Identify which cell holds the provided text, then report its (X, Y) central coordinate. 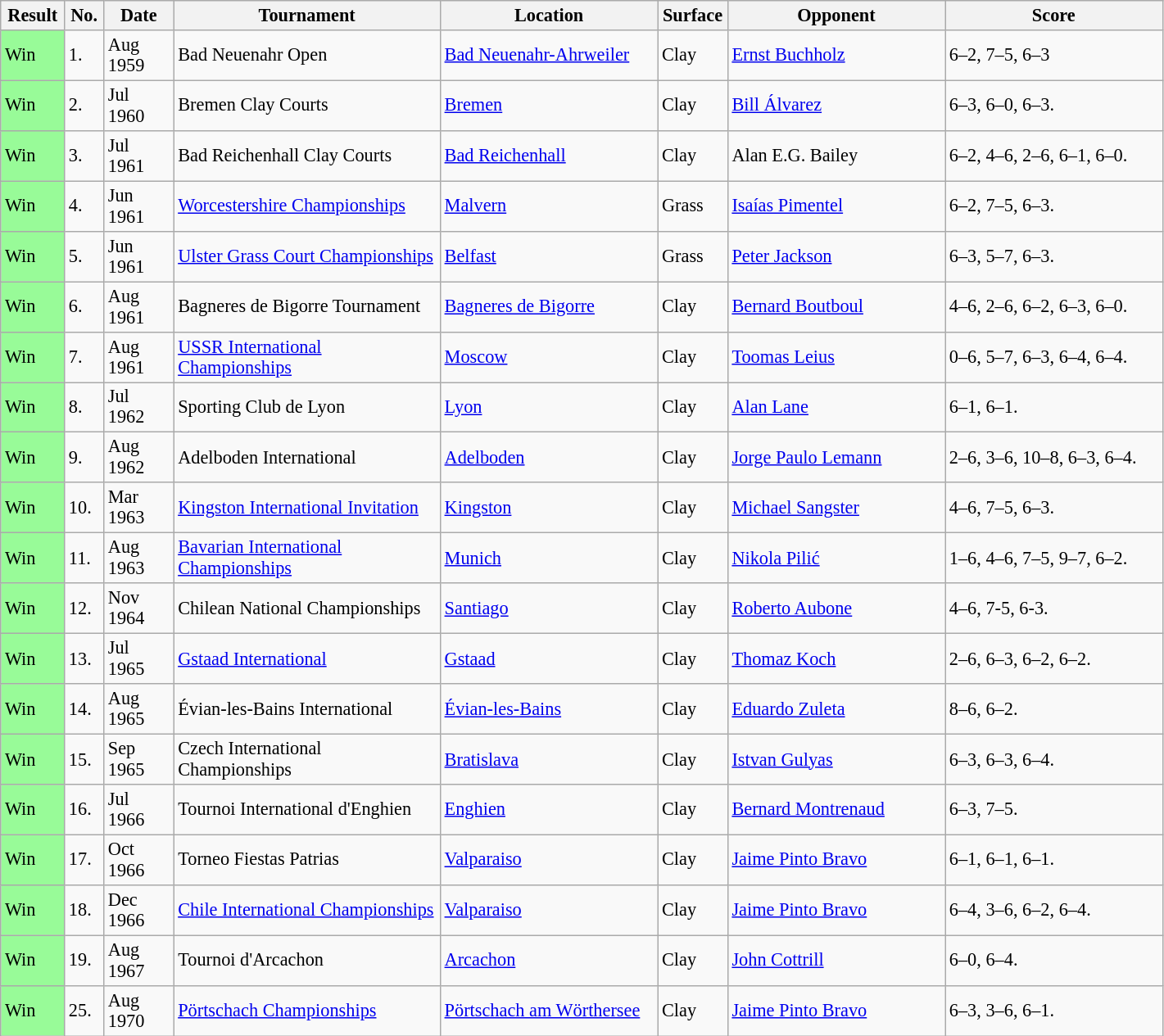
Kingston (549, 508)
Aug 1963 (139, 559)
Aug 1965 (139, 709)
Jul 1966 (139, 809)
Isaías Pimentel (836, 206)
Belfast (549, 256)
Ulster Grass Court Championships (306, 256)
Peter Jackson (836, 256)
Arcachon (549, 960)
5. (84, 256)
3. (84, 156)
Bagneres de Bigorre (549, 306)
Ernst Buchholz (836, 56)
19. (84, 960)
2. (84, 105)
6–0, 6–4. (1053, 960)
Thomaz Koch (836, 658)
Pörtschach Championships (306, 1011)
Kingston International Invitation (306, 508)
6. (84, 306)
Score (1053, 16)
18. (84, 909)
8–6, 6–2. (1053, 709)
Aug 1967 (139, 960)
Michael Sangster (836, 508)
Worcestershire Championships (306, 206)
Gstaad (549, 658)
Mar 1963 (139, 508)
Istvan Gulyas (836, 758)
Évian-les-Bains International (306, 709)
Dec 1966 (139, 909)
Jul 1965 (139, 658)
Jul 1960 (139, 105)
Torneo Fiestas Patrias (306, 860)
8. (84, 406)
No. (84, 16)
Moscow (549, 357)
9. (84, 457)
Tournament (306, 16)
1–6, 4–6, 7–5, 9–7, 6–2. (1053, 559)
Bagneres de Bigorre Tournament (306, 306)
7. (84, 357)
11. (84, 559)
16. (84, 809)
Toomas Leius (836, 357)
6–2, 4–6, 2–6, 6–1, 6–0. (1053, 156)
14. (84, 709)
15. (84, 758)
Adelboden International (306, 457)
Aug 1962 (139, 457)
Adelboden (549, 457)
Bremen Clay Courts (306, 105)
10. (84, 508)
Santiago (549, 608)
6–1, 6–1, 6–1. (1053, 860)
Jul 1962 (139, 406)
Lyon (549, 406)
Tournoi d'Arcachon (306, 960)
Alan E.G. Bailey (836, 156)
Malvern (549, 206)
Czech International Championships (306, 758)
6–4, 3–6, 6–2, 6–4. (1053, 909)
Jorge Paulo Lemann (836, 457)
Aug 1970 (139, 1011)
0–6, 5–7, 6–3, 6–4, 6–4. (1053, 357)
4. (84, 206)
17. (84, 860)
Eduardo Zuleta (836, 709)
1. (84, 56)
Location (549, 16)
13. (84, 658)
6–3, 5–7, 6–3. (1053, 256)
Tournoi International d'Enghien (306, 809)
4–6, 2–6, 6–2, 6–3, 6–0. (1053, 306)
Bill Álvarez (836, 105)
Évian-les-Bains (549, 709)
Roberto Aubone (836, 608)
Opponent (836, 16)
Alan Lane (836, 406)
Bad Reichenhall (549, 156)
Jul 1961 (139, 156)
6–2, 7–5, 6–3. (1053, 206)
6–3, 6–0, 6–3. (1053, 105)
Chile International Championships (306, 909)
6–2, 7–5, 6–3 (1053, 56)
Result (33, 16)
John Cottrill (836, 960)
Bratislava (549, 758)
Bremen (549, 105)
6–1, 6–1. (1053, 406)
Chilean National Championships (306, 608)
Bad Neuenahr Open (306, 56)
6–3, 3–6, 6–1. (1053, 1011)
Aug 1959 (139, 56)
2–6, 6–3, 6–2, 6–2. (1053, 658)
Bad Reichenhall Clay Courts (306, 156)
Sporting Club de Lyon (306, 406)
6–3, 7–5. (1053, 809)
Bernard Boutboul (836, 306)
Pörtschach am Wörthersee (549, 1011)
Nikola Pilić (836, 559)
Bernard Montrenaud (836, 809)
4–6, 7–5, 6–3. (1053, 508)
6–3, 6–3, 6–4. (1053, 758)
USSR International Championships (306, 357)
2–6, 3–6, 10–8, 6–3, 6–4. (1053, 457)
Enghien (549, 809)
25. (84, 1011)
12. (84, 608)
Gstaad International (306, 658)
Bavarian International Championships (306, 559)
Bad Neuenahr-Ahrweiler (549, 56)
4–6, 7-5, 6-3. (1053, 608)
Date (139, 16)
Sep 1965 (139, 758)
Nov 1964 (139, 608)
Munich (549, 559)
Surface (693, 16)
Oct 1966 (139, 860)
